Provide the [x, y] coordinate of the cell's center where the given text is located.  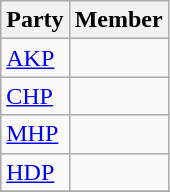
AKP [35, 58]
HDP [35, 172]
Party [35, 20]
MHP [35, 134]
CHP [35, 96]
Member [118, 20]
